Output the [x, y] coordinate of the center of the cell containing the given text.  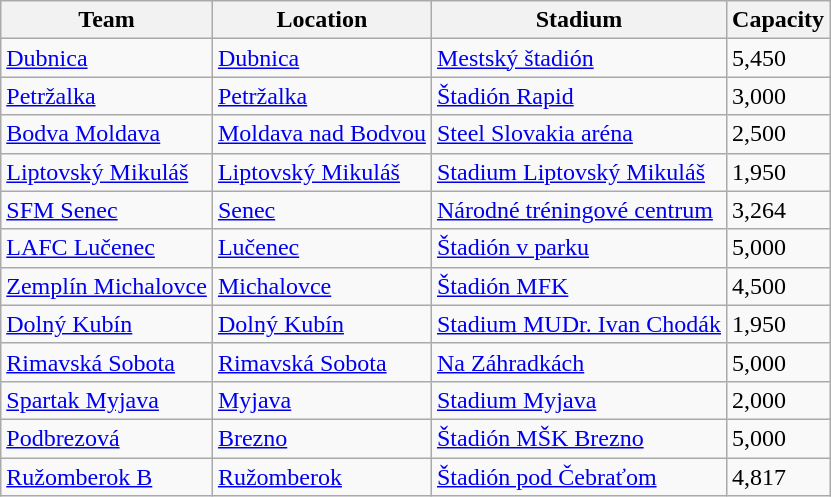
Štadión v parku [578, 248]
Senec [322, 210]
Stadium Myjava [578, 400]
Mestský štadión [578, 58]
Spartak Myjava [107, 400]
4,500 [778, 286]
Moldava nad Bodvou [322, 134]
Na Záhradkách [578, 362]
Team [107, 20]
Štadión MŠK Brezno [578, 438]
Ružomberok B [107, 477]
Podbrezová [107, 438]
4,817 [778, 477]
Myjava [322, 400]
Štadión Rapid [578, 96]
SFM Senec [107, 210]
LAFC Lučenec [107, 248]
Stadium Liptovský Mikuláš [578, 172]
Zemplín Michalovce [107, 286]
5,450 [778, 58]
3,000 [778, 96]
Stadium [578, 20]
2,000 [778, 400]
Štadión MFK [578, 286]
Location [322, 20]
Brezno [322, 438]
Štadión pod Čebraťom [578, 477]
3,264 [778, 210]
Lučenec [322, 248]
Michalovce [322, 286]
Steel Slovakia aréna [578, 134]
Stadium MUDr. Ivan Chodák [578, 324]
2,500 [778, 134]
Ružomberok [322, 477]
Bodva Moldava [107, 134]
Capacity [778, 20]
Národné tréningové centrum [578, 210]
